Return [x, y] of the center of cell containing provided text 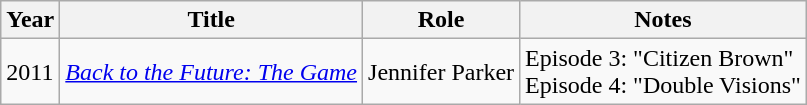
Role [442, 20]
Year [30, 20]
Title [212, 20]
Jennifer Parker [442, 72]
Episode 3: "Citizen Brown"Episode 4: "Double Visions" [664, 72]
Back to the Future: The Game [212, 72]
Notes [664, 20]
2011 [30, 72]
